Search for the cell housing the specified text and yield its [X, Y] center coordinate. 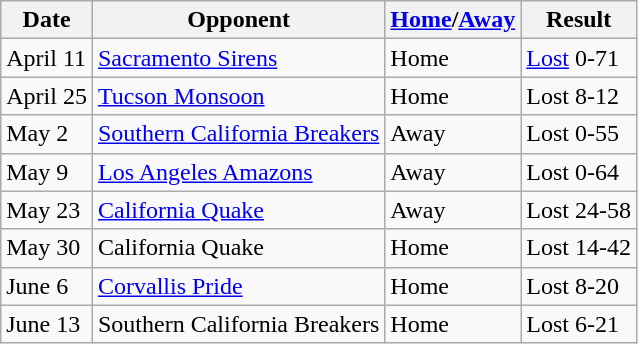
May 23 [47, 210]
June 13 [47, 324]
May 9 [47, 172]
April 11 [47, 58]
Lost 14-42 [579, 248]
Lost 8-12 [579, 96]
May 2 [47, 134]
Lost 24-58 [579, 210]
Corvallis Pride [238, 286]
Tucson Monsoon [238, 96]
Lost 0-71 [579, 58]
Opponent [238, 20]
April 25 [47, 96]
Lost 8-20 [579, 286]
Los Angeles Amazons [238, 172]
Result [579, 20]
Lost 0-55 [579, 134]
Home/Away [453, 20]
June 6 [47, 286]
Lost 6-21 [579, 324]
Date [47, 20]
May 30 [47, 248]
Sacramento Sirens [238, 58]
Lost 0-64 [579, 172]
